Capture the cell that displays the provided text and extract its (x, y) central coordinate. 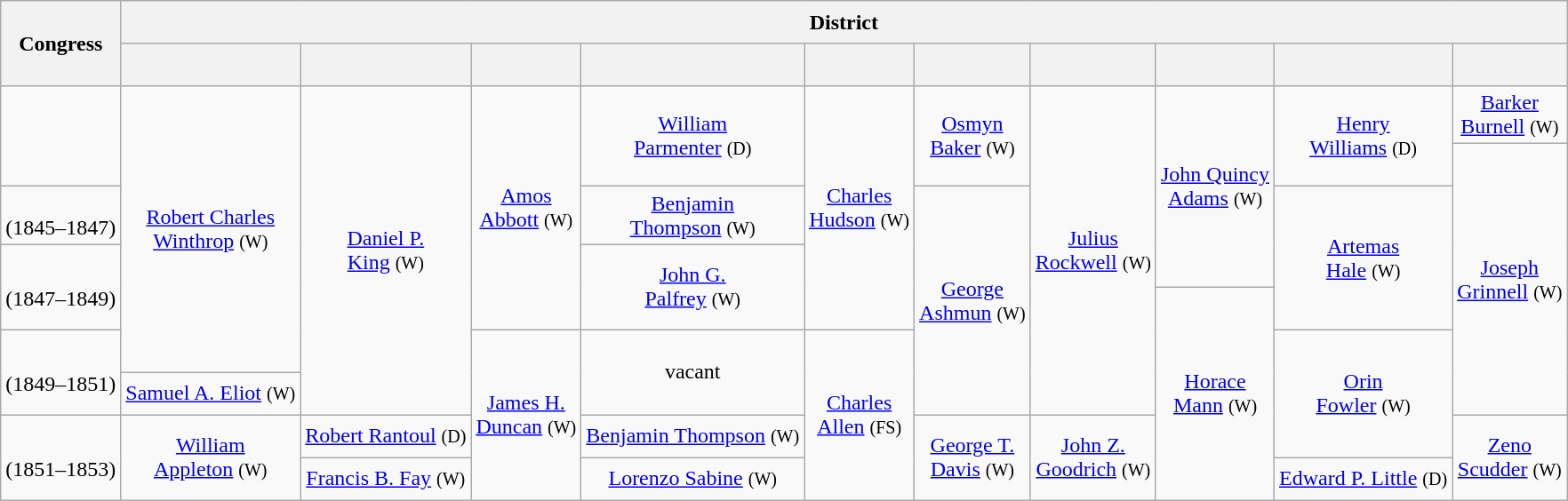
OrinFowler (W) (1364, 394)
WilliamAppleton (W) (211, 457)
Robert CharlesWinthrop (W) (211, 229)
(1849–1851) (60, 372)
CharlesAllen (FS) (860, 415)
ZenoScudder (W) (1509, 457)
BarkerBurnell (W) (1509, 115)
WilliamParmenter (D) (693, 137)
District (844, 22)
OsmynBaker (W) (972, 137)
GeorgeAshmun (W) (972, 300)
James H.Duncan (W) (526, 415)
George T.Davis (W) (972, 457)
Edward P. Little (D) (1364, 479)
John QuincyAdams (W) (1214, 187)
John G.Palfrey (W) (693, 287)
John Z.Goodrich (W) (1093, 457)
JosephGrinnell (W) (1509, 279)
JuliusRockwell (W) (1093, 250)
HoraceMann (W) (1214, 394)
Congress (60, 44)
CharlesHudson (W) (860, 208)
Lorenzo Sabine (W) (693, 479)
(1845–1847) (60, 215)
Daniel P.King (W) (386, 250)
AmosAbbott (W) (526, 208)
Francis B. Fay (W) (386, 479)
Benjamin Thompson (W) (693, 436)
vacant (693, 372)
(1847–1849) (60, 287)
(1851–1853) (60, 457)
HenryWilliams (D) (1364, 137)
ArtemasHale (W) (1364, 258)
BenjaminThompson (W) (693, 215)
Robert Rantoul (D) (386, 436)
Samuel A. Eliot (W) (211, 394)
